Pinpoint the cell where the given text exists, returning its (x, y) midpoint coordinate. 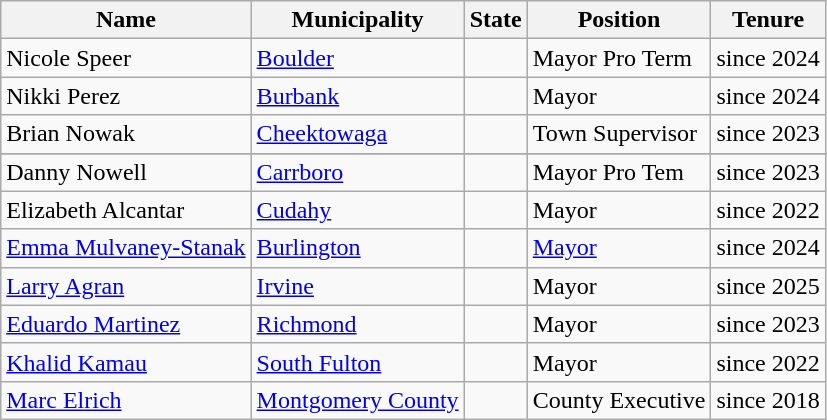
Carrboro (358, 172)
Boulder (358, 58)
Tenure (768, 20)
Cudahy (358, 210)
Position (619, 20)
Eduardo Martinez (126, 324)
South Fulton (358, 362)
Marc Elrich (126, 400)
Emma Mulvaney-Stanak (126, 248)
since 2018 (768, 400)
Nicole Speer (126, 58)
Richmond (358, 324)
Name (126, 20)
Brian Nowak (126, 134)
Cheektowaga (358, 134)
Danny Nowell (126, 172)
Municipality (358, 20)
Nikki Perez (126, 96)
Khalid Kamau (126, 362)
since 2025 (768, 286)
Mayor Pro Term (619, 58)
Mayor Pro Tem (619, 172)
Burlington (358, 248)
Montgomery County (358, 400)
Irvine (358, 286)
State (496, 20)
County Executive (619, 400)
Burbank (358, 96)
Larry Agran (126, 286)
Town Supervisor (619, 134)
Elizabeth Alcantar (126, 210)
